Capture the cell that displays the provided text and extract its [X, Y] central coordinate. 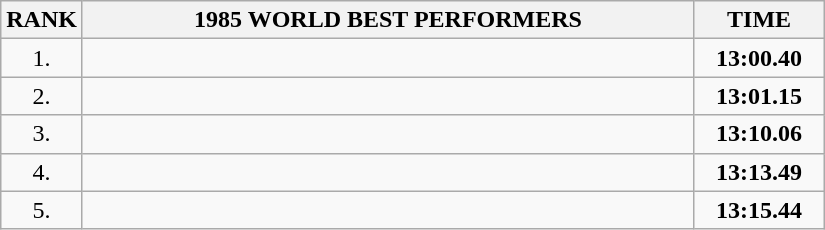
3. [42, 134]
4. [42, 172]
1. [42, 58]
TIME [760, 20]
13:10.06 [760, 134]
13:00.40 [760, 58]
13:01.15 [760, 96]
2. [42, 96]
13:13.49 [760, 172]
RANK [42, 20]
1985 WORLD BEST PERFORMERS [388, 20]
13:15.44 [760, 210]
5. [42, 210]
